Provide the [x, y] coordinate of the cell's center where the given text is located.  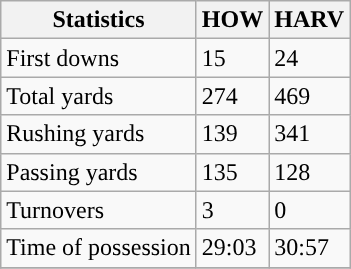
Time of possession [99, 248]
128 [310, 172]
Turnovers [99, 210]
3 [232, 210]
Total yards [99, 96]
First downs [99, 58]
469 [310, 96]
29:03 [232, 248]
HOW [232, 20]
135 [232, 172]
274 [232, 96]
341 [310, 134]
Passing yards [99, 172]
HARV [310, 20]
Statistics [99, 20]
24 [310, 58]
30:57 [310, 248]
15 [232, 58]
0 [310, 210]
139 [232, 134]
Rushing yards [99, 134]
